Identify which cell holds the provided text, then report its [X, Y] central coordinate. 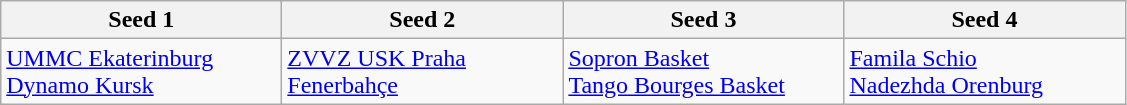
Seed 4 [984, 20]
Sopron Basket Tango Bourges Basket [704, 72]
Seed 3 [704, 20]
ZVVZ USK Praha Fenerbahçe [422, 72]
Famila Schio Nadezhda Orenburg [984, 72]
Seed 1 [142, 20]
Seed 2 [422, 20]
UMMC Ekaterinburg Dynamo Kursk [142, 72]
